Return the (X, Y) coordinate for the center point of the cell that contains the specified text.  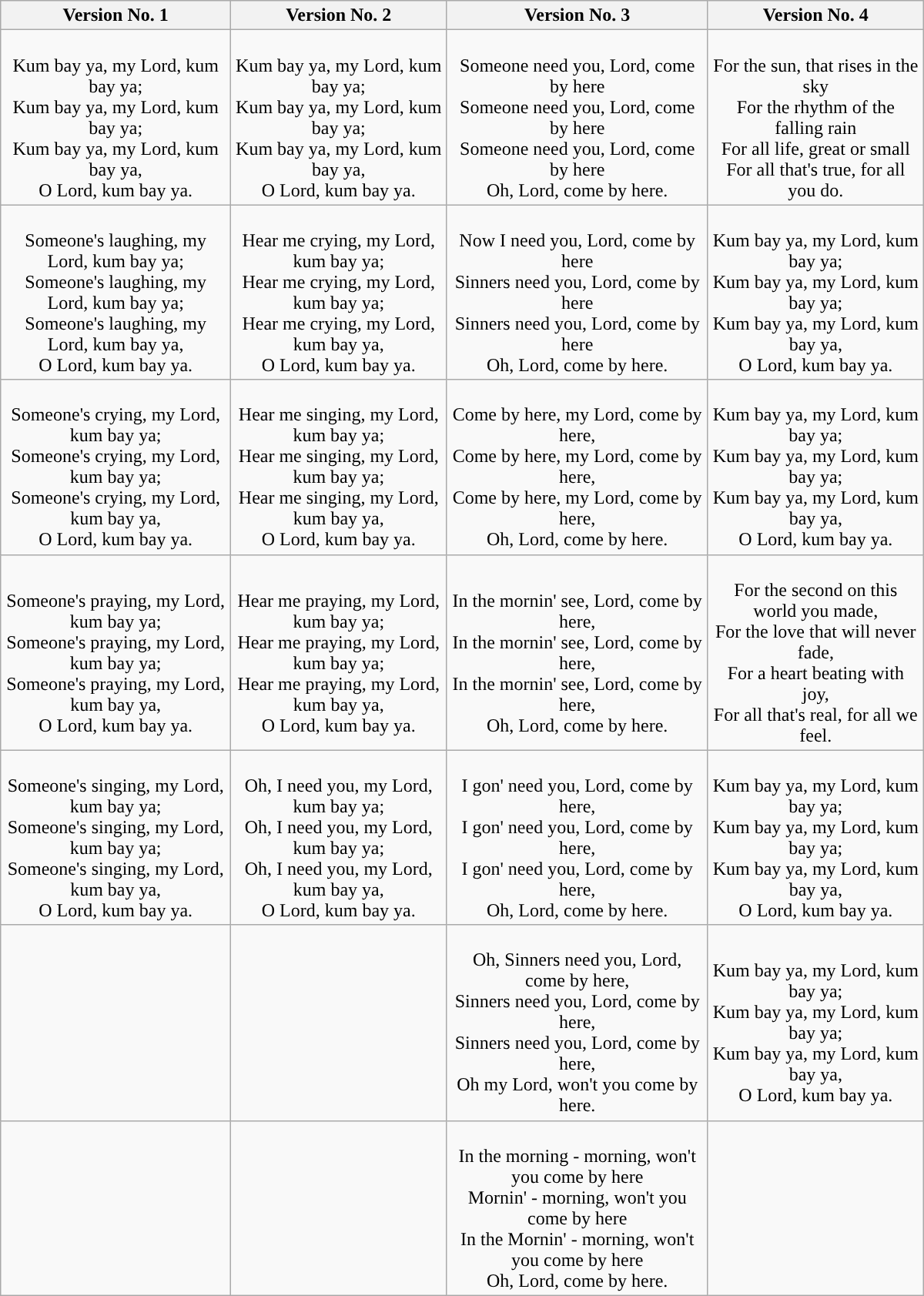
Someone's singing, my Lord, kum bay ya; Someone's singing, my Lord, kum bay ya; Someone's singing, my Lord, kum bay ya, O Lord, kum bay ya. (115, 838)
Someone's praying, my Lord, kum bay ya; Someone's praying, my Lord, kum bay ya; Someone's praying, my Lord, kum bay ya, O Lord, kum bay ya. (115, 652)
Version No. 1 (115, 15)
Hear me crying, my Lord, kum bay ya; Hear me crying, my Lord, kum bay ya; Hear me crying, my Lord, kum bay ya, O Lord, kum bay ya. (339, 293)
For the sun, that rises in the sky For the rhythm of the falling rain For all life, great or small For all that's true, for all you do. (815, 117)
Version No. 3 (577, 15)
Someone need you, Lord, come by here Someone need you, Lord, come by here Someone need you, Lord, come by here Oh, Lord, come by here. (577, 117)
Someone's laughing, my Lord, kum bay ya; Someone's laughing, my Lord, kum bay ya; Someone's laughing, my Lord, kum bay ya, O Lord, kum bay ya. (115, 293)
Come by here, my Lord, come by here, Come by here, my Lord, come by here, Come by here, my Lord, come by here, Oh, Lord, come by here. (577, 467)
Version No. 2 (339, 15)
Now I need you, Lord, come by here Sinners need you, Lord, come by here Sinners need you, Lord, come by here Oh, Lord, come by here. (577, 293)
For the second on this world you made, For the love that will never fade, For a heart beating with joy, For all that's real, for all we feel. (815, 652)
Version No. 4 (815, 15)
Hear me singing, my Lord, kum bay ya; Hear me singing, my Lord, kum bay ya; Hear me singing, my Lord, kum bay ya, O Lord, kum bay ya. (339, 467)
Hear me praying, my Lord, kum bay ya; Hear me praying, my Lord, kum bay ya; Hear me praying, my Lord, kum bay ya, O Lord, kum bay ya. (339, 652)
I gon' need you, Lord, come by here, I gon' need you, Lord, come by here, I gon' need you, Lord, come by here, Oh, Lord, come by here. (577, 838)
Someone's crying, my Lord, kum bay ya; Someone's crying, my Lord, kum bay ya; Someone's crying, my Lord, kum bay ya, O Lord, kum bay ya. (115, 467)
Oh, I need you, my Lord, kum bay ya; Oh, I need you, my Lord, kum bay ya; Oh, I need you, my Lord, kum bay ya, O Lord, kum bay ya. (339, 838)
In the mornin' see, Lord, come by here, In the mornin' see, Lord, come by here, In the mornin' see, Lord, come by here, Oh, Lord, come by here. (577, 652)
